From the cell containing the given text, extract its center point as (X, Y) coordinate. 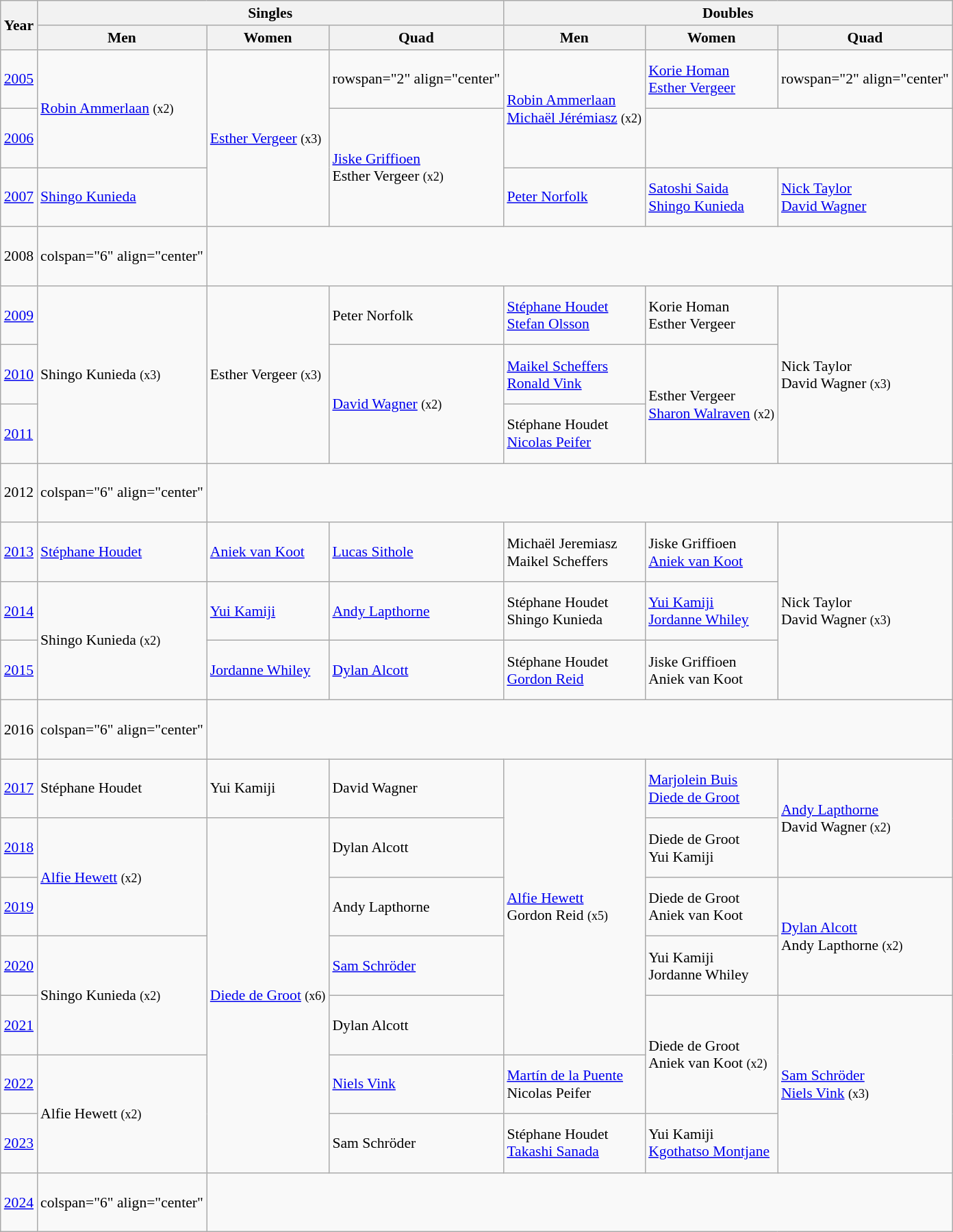
2009 (19, 316)
Stéphane Houdet Gordon Reid (574, 670)
Robin Ammerlaan (x2) (122, 108)
2005 (19, 79)
Nick Taylor David Wagner (865, 197)
2010 (19, 374)
Aniek van Koot (268, 552)
2012 (19, 493)
Stéphane Houdet Shingo Kunieda (574, 611)
Stéphane Houdet Nicolas Peifer (574, 434)
Sam Schröder Niels Vink (x3) (865, 1084)
Michaël Jeremiasz Maikel Scheffers (574, 552)
Dylan Alcott Andy Lapthorne (x2) (865, 936)
Niels Vink (416, 1084)
Diede de Groot Yui Kamiji (711, 847)
2013 (19, 552)
Shingo Kunieda (x3) (122, 375)
Singles (270, 13)
2007 (19, 197)
Shingo Kunieda (122, 197)
2020 (19, 966)
Esther Vergeer Sharon Walraven (x2) (711, 404)
David Wagner (x2) (416, 404)
Doubles (728, 13)
Andy Lapthorne David Wagner (x2) (865, 819)
2016 (19, 730)
2023 (19, 1143)
Lucas Sithole (416, 552)
Jordanne Whiley (268, 670)
2024 (19, 1203)
2015 (19, 670)
Jiske Griffioen Esther Vergeer (x2) (416, 168)
Yui Kamiji Kgothatso Montjane (711, 1143)
Maikel Scheffers Ronald Vink (574, 374)
Diede de Groot Aniek van Koot (x2) (711, 1055)
Satoshi Saida Shingo Kunieda (711, 197)
Alfie Hewett Gordon Reid (x5) (574, 907)
2017 (19, 788)
2019 (19, 907)
Stéphane Houdet Takashi Sanada (574, 1143)
Diede de Groot Aniek van Koot (711, 907)
2021 (19, 1025)
2014 (19, 611)
2018 (19, 847)
Robin Ammerlaan Michaël Jérémiasz (x2) (574, 108)
Year (19, 25)
Marjolein Buis Diede de Groot (711, 788)
2011 (19, 434)
David Wagner (416, 788)
2006 (19, 138)
Stéphane Houdet Stefan Olsson (574, 316)
Diede de Groot (x6) (268, 995)
Martín de la Puente Nicolas Peifer (574, 1084)
2022 (19, 1084)
2008 (19, 257)
